Return the (x, y) coordinate for the center point of the cell that contains the specified text.  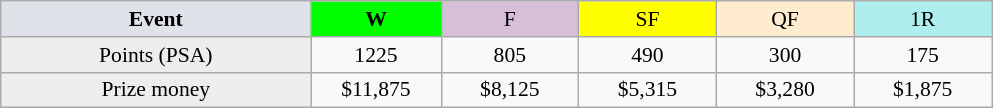
1R (923, 19)
175 (923, 55)
$1,875 (923, 90)
$11,875 (376, 90)
Points (PSA) (156, 55)
$8,125 (510, 90)
1225 (376, 55)
$5,315 (648, 90)
300 (785, 55)
SF (648, 19)
805 (510, 55)
Prize money (156, 90)
W (376, 19)
Event (156, 19)
F (510, 19)
$3,280 (785, 90)
QF (785, 19)
490 (648, 55)
